Return the [X, Y] coordinate for the center point of the cell that contains the specified text.  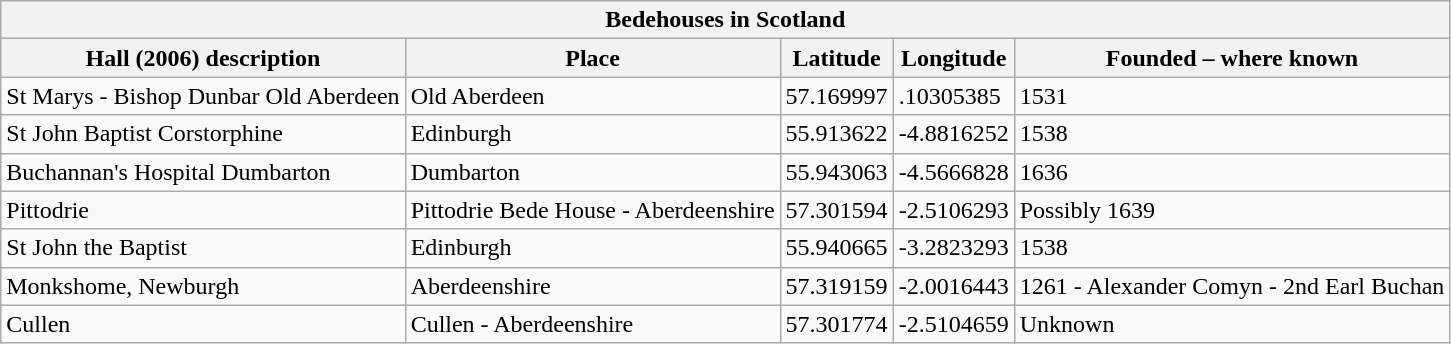
55.913622 [836, 134]
Pittodrie [203, 210]
Unknown [1232, 324]
1636 [1232, 172]
St Marys - Bishop Dunbar Old Aberdeen [203, 96]
Hall (2006) description [203, 58]
Dumbarton [592, 172]
57.169997 [836, 96]
57.319159 [836, 286]
57.301594 [836, 210]
Bedehouses in Scotland [726, 20]
Cullen - Aberdeenshire [592, 324]
-2.5106293 [954, 210]
1261 - Alexander Comyn - 2nd Earl Buchan [1232, 286]
Place [592, 58]
St John the Baptist [203, 248]
-4.5666828 [954, 172]
St John Baptist Corstorphine [203, 134]
1531 [1232, 96]
Cullen [203, 324]
57.301774 [836, 324]
55.943063 [836, 172]
Old Aberdeen [592, 96]
-2.0016443 [954, 286]
Pittodrie Bede House - Aberdeenshire [592, 210]
Monkshome, Newburgh [203, 286]
-4.8816252 [954, 134]
Possibly 1639 [1232, 210]
Aberdeenshire [592, 286]
Latitude [836, 58]
-2.5104659 [954, 324]
Buchannan's Hospital Dumbarton [203, 172]
Longitude [954, 58]
Founded – where known [1232, 58]
55.940665 [836, 248]
.10305385 [954, 96]
-3.2823293 [954, 248]
